Provide the (X, Y) coordinate of the cell's center where the given text is located.  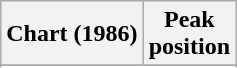
Chart (1986) (72, 34)
Peakposition (189, 34)
